Output the (x, y) coordinate of the center of the cell containing the given text.  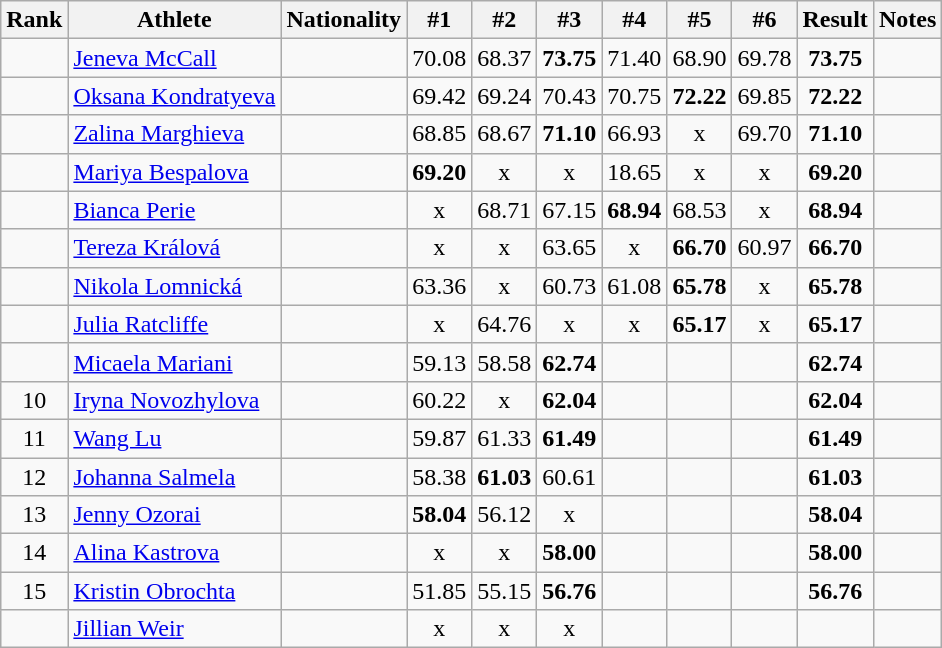
68.71 (504, 210)
61.08 (634, 286)
#3 (570, 20)
Mariya Bespalova (174, 172)
58.38 (440, 477)
Rank (34, 20)
69.42 (440, 96)
61.33 (504, 438)
68.85 (440, 134)
Jenny Ozorai (174, 515)
63.36 (440, 286)
68.67 (504, 134)
69.70 (764, 134)
70.08 (440, 58)
63.65 (570, 248)
11 (34, 438)
60.61 (570, 477)
59.87 (440, 438)
Oksana Kondratyeva (174, 96)
18.65 (634, 172)
Micaela Mariani (174, 362)
Athlete (174, 20)
Julia Ratcliffe (174, 324)
Nikola Lomnická (174, 286)
59.13 (440, 362)
71.40 (634, 58)
70.43 (570, 96)
67.15 (570, 210)
51.85 (440, 591)
14 (34, 553)
15 (34, 591)
Bianca Perie (174, 210)
#2 (504, 20)
Iryna Novozhylova (174, 400)
Johanna Salmela (174, 477)
64.76 (504, 324)
#5 (700, 20)
Zalina Marghieva (174, 134)
Kristin Obrochta (174, 591)
69.85 (764, 96)
Nationality (344, 20)
#6 (764, 20)
#4 (634, 20)
#1 (440, 20)
69.78 (764, 58)
10 (34, 400)
58.58 (504, 362)
13 (34, 515)
Jeneva McCall (174, 58)
Jillian Weir (174, 629)
12 (34, 477)
Wang Lu (174, 438)
69.24 (504, 96)
60.22 (440, 400)
66.93 (634, 134)
60.73 (570, 286)
68.53 (700, 210)
Alina Kastrova (174, 553)
Result (835, 20)
55.15 (504, 591)
60.97 (764, 248)
Tereza Králová (174, 248)
56.12 (504, 515)
68.37 (504, 58)
70.75 (634, 96)
68.90 (700, 58)
Notes (907, 20)
